Scan for the cell matching the given text and deliver its (x, y) coordinate at center. 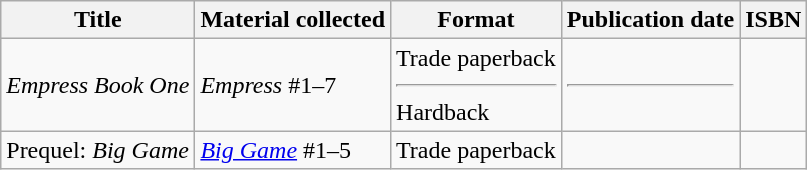
Prequel: Big Game (98, 150)
Title (98, 20)
Format (476, 20)
Publication date (650, 20)
Trade paperback (476, 150)
Trade paperbackHardback (476, 85)
ISBN (774, 20)
Big Game #1–5 (293, 150)
Empress #1–7 (293, 85)
Material collected (293, 20)
Empress Book One (98, 85)
